Return the (x, y) coordinate for the center point of the cell that contains the specified text.  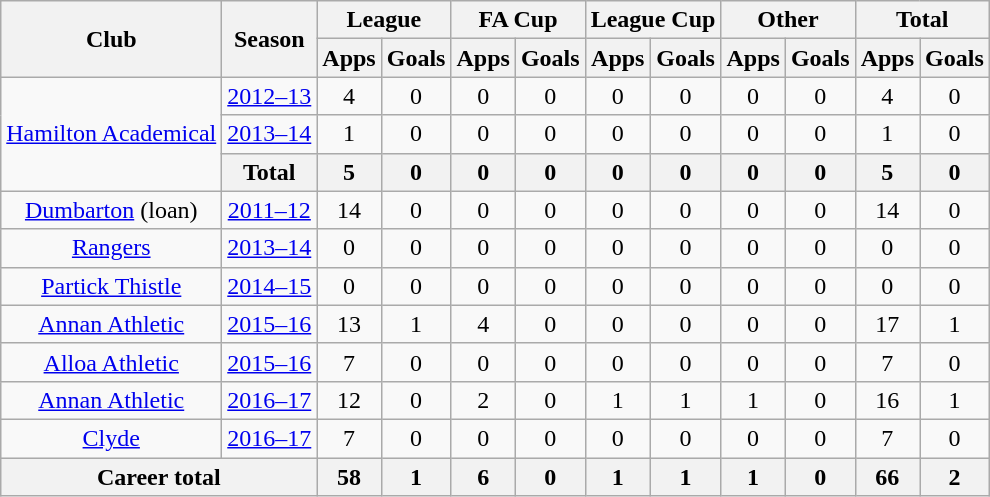
16 (887, 400)
2011–12 (270, 210)
Partick Thistle (112, 286)
Career total (159, 477)
Clyde (112, 438)
Club (112, 39)
2012–13 (270, 96)
2014–15 (270, 286)
58 (349, 477)
Dumbarton (loan) (112, 210)
6 (483, 477)
League Cup (653, 20)
17 (887, 324)
League (384, 20)
Season (270, 39)
Rangers (112, 248)
13 (349, 324)
Other (788, 20)
66 (887, 477)
Alloa Athletic (112, 362)
FA Cup (518, 20)
12 (349, 400)
Hamilton Academical (112, 134)
